Search for the cell housing the specified text and yield its [X, Y] center coordinate. 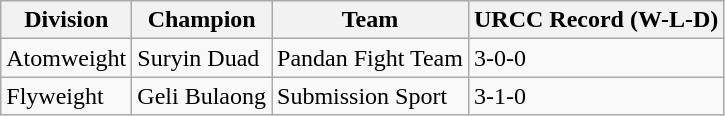
Atomweight [66, 58]
Geli Bulaong [202, 96]
Suryin Duad [202, 58]
3-0-0 [596, 58]
Flyweight [66, 96]
Submission Sport [370, 96]
Pandan Fight Team [370, 58]
Division [66, 20]
URCC Record (W-L-D) [596, 20]
3-1-0 [596, 96]
Team [370, 20]
Champion [202, 20]
